Capture the cell that displays the provided text and extract its (X, Y) central coordinate. 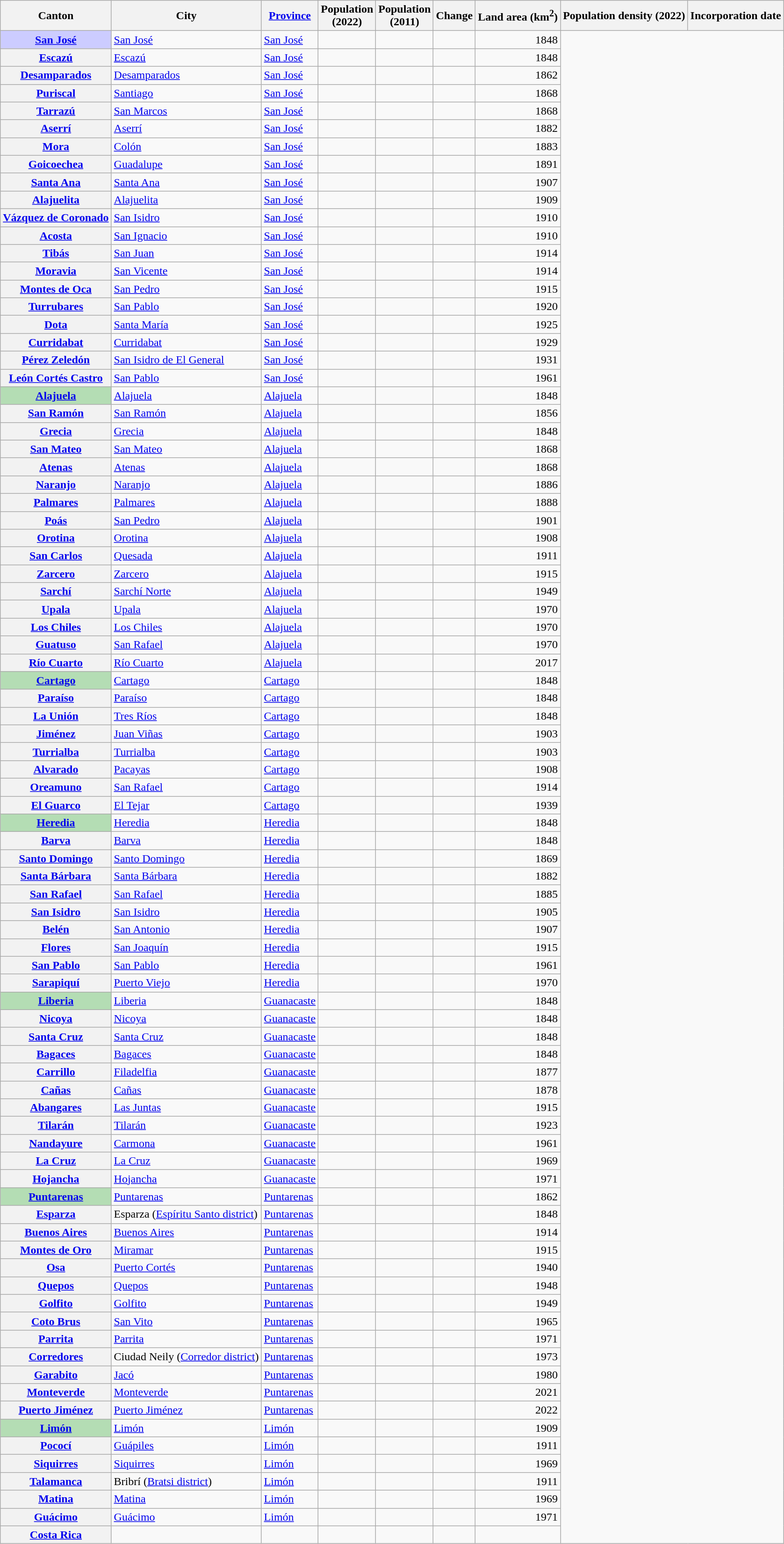
1905 (518, 912)
Miramar (186, 1250)
Quesada (186, 556)
1980 (518, 1374)
Santa María (186, 325)
1886 (518, 484)
El Tejar (186, 805)
Montes de Oro (56, 1250)
Colón (186, 146)
Garabito (56, 1374)
1965 (518, 1321)
San Ignacio (186, 235)
Jiménez (56, 734)
Bribrí (Bratsi district) (186, 1481)
2022 (518, 1410)
1883 (518, 146)
Juan Viñas (186, 734)
Nandayure (56, 1143)
1885 (518, 894)
Tibás (56, 253)
San Carlos (56, 556)
Talamanca (56, 1481)
San Joaquín (186, 947)
Belén (56, 930)
San Vito (186, 1321)
2017 (518, 663)
Coto Brus (56, 1321)
1856 (518, 413)
1891 (518, 164)
Change (454, 16)
1939 (518, 805)
Pacayas (186, 769)
1878 (518, 1090)
Tarrazú (56, 111)
1948 (518, 1285)
Santiago (186, 93)
1929 (518, 342)
Guatuso (56, 645)
Guápiles (186, 1446)
Population(2022) (347, 16)
Land area (km2) (518, 16)
1925 (518, 325)
La Unión (56, 716)
Montes de Oca (56, 289)
Carmona (186, 1143)
2021 (518, 1392)
Sarchí Norte (186, 592)
Acosta (56, 235)
Oreamuno (56, 787)
Mora (56, 146)
Population density (2022) (624, 16)
León Cortés Castro (56, 378)
1888 (518, 502)
Pérez Zeledón (56, 360)
1869 (518, 859)
Alvarado (56, 769)
Flores (56, 947)
Filadelfia (186, 1072)
Abangares (56, 1108)
Province (290, 16)
Puerto Viejo (186, 983)
Esparza (Espíritu Santo district) (186, 1214)
1940 (518, 1268)
San Isidro de El General (186, 360)
Moravia (56, 271)
Las Juntas (186, 1108)
Turrubares (56, 307)
Jacó (186, 1374)
Costa Rica (56, 1535)
Population(2011) (405, 16)
1920 (518, 307)
Puerto Cortés (186, 1268)
Incorporation date (736, 16)
Tres Ríos (186, 716)
San Antonio (186, 930)
El Guarco (56, 805)
Ciudad Neily (Corredor district) (186, 1356)
Puriscal (56, 93)
Goicoechea (56, 164)
1973 (518, 1356)
1923 (518, 1126)
Vázquez de Coronado (56, 217)
City (186, 16)
Corredores (56, 1356)
Poás (56, 520)
1877 (518, 1072)
Guadalupe (186, 164)
1901 (518, 520)
San Juan (186, 253)
Sarapiquí (56, 983)
1931 (518, 360)
San Marcos (186, 111)
Esparza (56, 1214)
Pococí (56, 1446)
Dota (56, 325)
Carrillo (56, 1072)
Osa (56, 1268)
Sarchí (56, 592)
San Vicente (186, 271)
Canton (56, 16)
